Locate the cell with the specified text and output its [x, y] center coordinate. 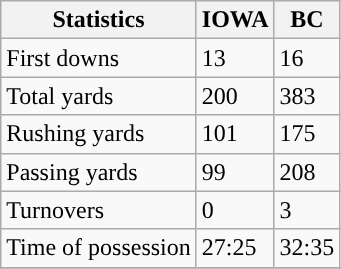
BC [307, 20]
101 [235, 134]
Time of possession [99, 248]
IOWA [235, 20]
13 [235, 58]
27:25 [235, 248]
0 [235, 210]
Turnovers [99, 210]
Total yards [99, 96]
First downs [99, 58]
Rushing yards [99, 134]
200 [235, 96]
Passing yards [99, 172]
383 [307, 96]
99 [235, 172]
175 [307, 134]
3 [307, 210]
16 [307, 58]
208 [307, 172]
Statistics [99, 20]
32:35 [307, 248]
